Search for the cell housing the specified text and yield its (X, Y) center coordinate. 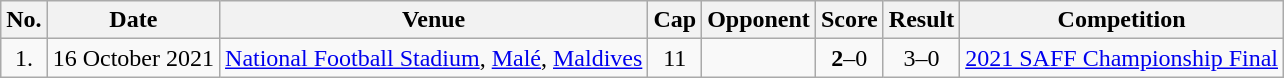
16 October 2021 (133, 58)
2021 SAFF Championship Final (1122, 58)
No. (24, 20)
Cap (675, 20)
1. (24, 58)
Competition (1122, 20)
Opponent (759, 20)
National Football Stadium, Malé, Maldives (434, 58)
Date (133, 20)
11 (675, 58)
Score (849, 20)
Result (921, 20)
3–0 (921, 58)
2–0 (849, 58)
Venue (434, 20)
